Scan for the cell matching the given text and deliver its [x, y] coordinate at center. 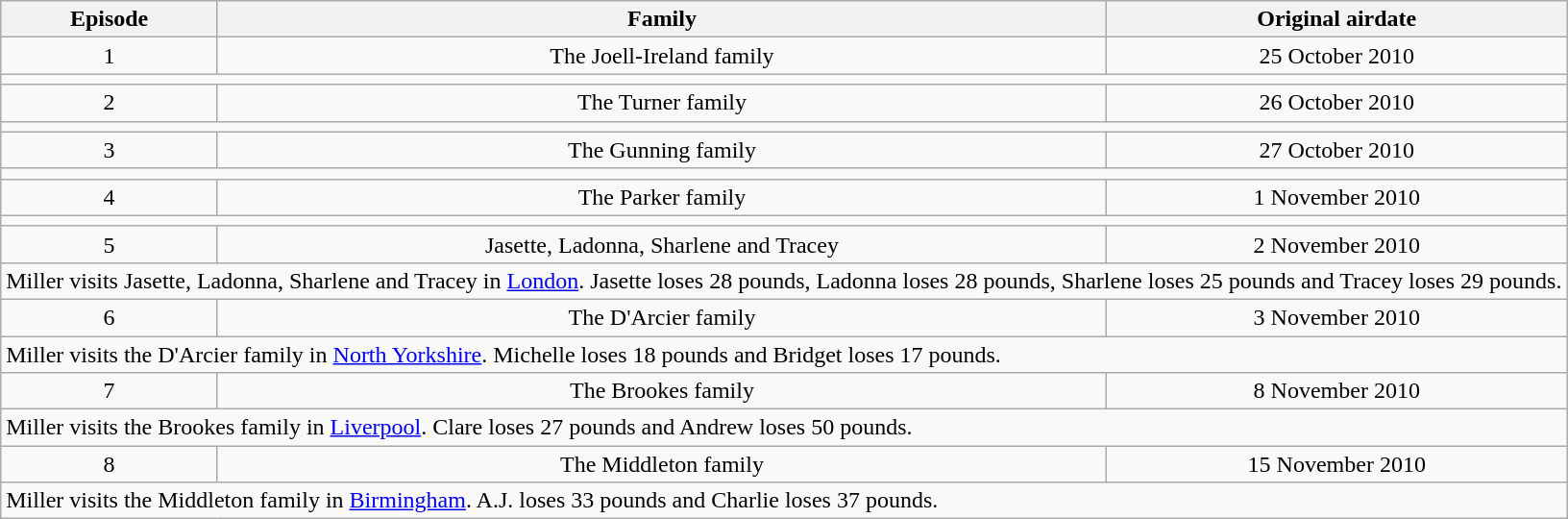
2 November 2010 [1337, 244]
Miller visits the D'Arcier family in North Yorkshire. Michelle loses 18 pounds and Bridget loses 17 pounds. [784, 355]
The D'Arcier family [661, 317]
The Middleton family [661, 464]
The Gunning family [661, 150]
The Parker family [661, 197]
8 November 2010 [1337, 391]
The Joell-Ireland family [661, 56]
Family [661, 19]
26 October 2010 [1337, 103]
1 [110, 56]
15 November 2010 [1337, 464]
3 November 2010 [1337, 317]
Miller visits the Middleton family in Birmingham. A.J. loses 33 pounds and Charlie loses 37 pounds. [784, 501]
Episode [110, 19]
6 [110, 317]
5 [110, 244]
8 [110, 464]
Original airdate [1337, 19]
Miller visits the Brookes family in Liverpool. Clare loses 27 pounds and Andrew loses 50 pounds. [784, 428]
25 October 2010 [1337, 56]
7 [110, 391]
4 [110, 197]
1 November 2010 [1337, 197]
3 [110, 150]
The Turner family [661, 103]
27 October 2010 [1337, 150]
2 [110, 103]
The Brookes family [661, 391]
Jasette, Ladonna, Sharlene and Tracey [661, 244]
